Identify which cell holds the provided text, then report its (x, y) central coordinate. 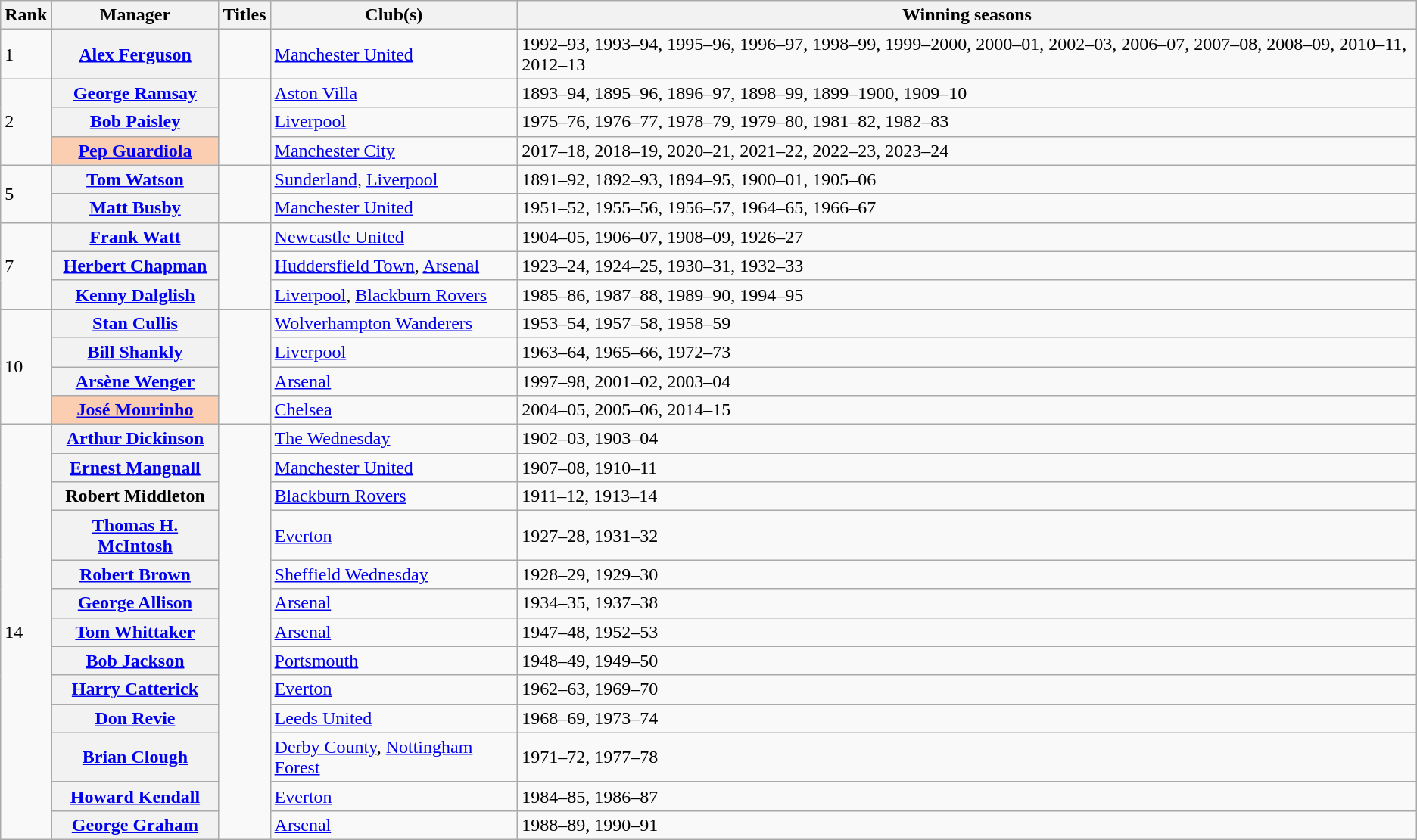
Matt Busby (135, 208)
Harry Catterick (135, 689)
Kenny Dalglish (135, 294)
Manchester City (394, 151)
1928–29, 1929–30 (967, 574)
Leeds United (394, 718)
Liverpool, Blackburn Rovers (394, 294)
1902–03, 1903–04 (967, 439)
1951–52, 1955–56, 1956–57, 1964–65, 1966–67 (967, 208)
1968–69, 1973–74 (967, 718)
Sheffield Wednesday (394, 574)
George Graham (135, 825)
1988–89, 1990–91 (967, 825)
Bill Shankly (135, 352)
Arsène Wenger (135, 381)
Titles (244, 15)
Tom Whittaker (135, 632)
The Wednesday (394, 439)
1923–24, 1924–25, 1930–31, 1932–33 (967, 266)
1927–28, 1931–32 (967, 536)
George Ramsay (135, 93)
1992–93, 1993–94, 1995–96, 1996–97, 1998–99, 1999–2000, 2000–01, 2002–03, 2006–07, 2007–08, 2008–09, 2010–11, 2012–13 (967, 54)
7 (26, 266)
Winning seasons (967, 15)
Bob Jackson (135, 661)
Rank (26, 15)
Derby County, Nottingham Forest (394, 757)
1907–08, 1910–11 (967, 468)
George Allison (135, 603)
Robert Brown (135, 574)
Don Revie (135, 718)
5 (26, 194)
Brian Clough (135, 757)
Herbert Chapman (135, 266)
1975–76, 1976–77, 1978–79, 1979–80, 1981–82, 1982–83 (967, 122)
Frank Watt (135, 237)
Wolverhampton Wanderers (394, 323)
2004–05, 2005–06, 2014–15 (967, 410)
Huddersfield Town, Arsenal (394, 266)
1962–63, 1969–70 (967, 689)
Newcastle United (394, 237)
Pep Guardiola (135, 151)
1947–48, 1952–53 (967, 632)
Sunderland, Liverpool (394, 179)
1984–85, 1986–87 (967, 796)
1934–35, 1937–38 (967, 603)
1963–64, 1965–66, 1972–73 (967, 352)
1948–49, 1949–50 (967, 661)
14 (26, 633)
1971–72, 1977–78 (967, 757)
1893–94, 1895–96, 1896–97, 1898–99, 1899–1900, 1909–10 (967, 93)
1911–12, 1913–14 (967, 496)
2017–18, 2018–19, 2020–21, 2021–22, 2022–23, 2023–24 (967, 151)
Arthur Dickinson (135, 439)
Alex Ferguson (135, 54)
1891–92, 1892–93, 1894–95, 1900–01, 1905–06 (967, 179)
Robert Middleton (135, 496)
1904–05, 1906–07, 1908–09, 1926–27 (967, 237)
1997–98, 2001–02, 2003–04 (967, 381)
Portsmouth (394, 661)
Thomas H. McIntosh (135, 536)
Tom Watson (135, 179)
Aston Villa (394, 93)
1985–86, 1987–88, 1989–90, 1994–95 (967, 294)
Blackburn Rovers (394, 496)
1953–54, 1957–58, 1958–59 (967, 323)
Stan Cullis (135, 323)
Ernest Mangnall (135, 468)
10 (26, 366)
2 (26, 122)
1 (26, 54)
Chelsea (394, 410)
Bob Paisley (135, 122)
José Mourinho (135, 410)
Club(s) (394, 15)
Manager (135, 15)
Howard Kendall (135, 796)
